Return the [X, Y] coordinate for the center point of the cell that contains the specified text.  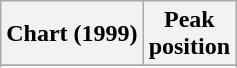
Chart (1999) [72, 34]
Peakposition [189, 34]
